Return the [X, Y] coordinate for the center point of the cell that contains the specified text.  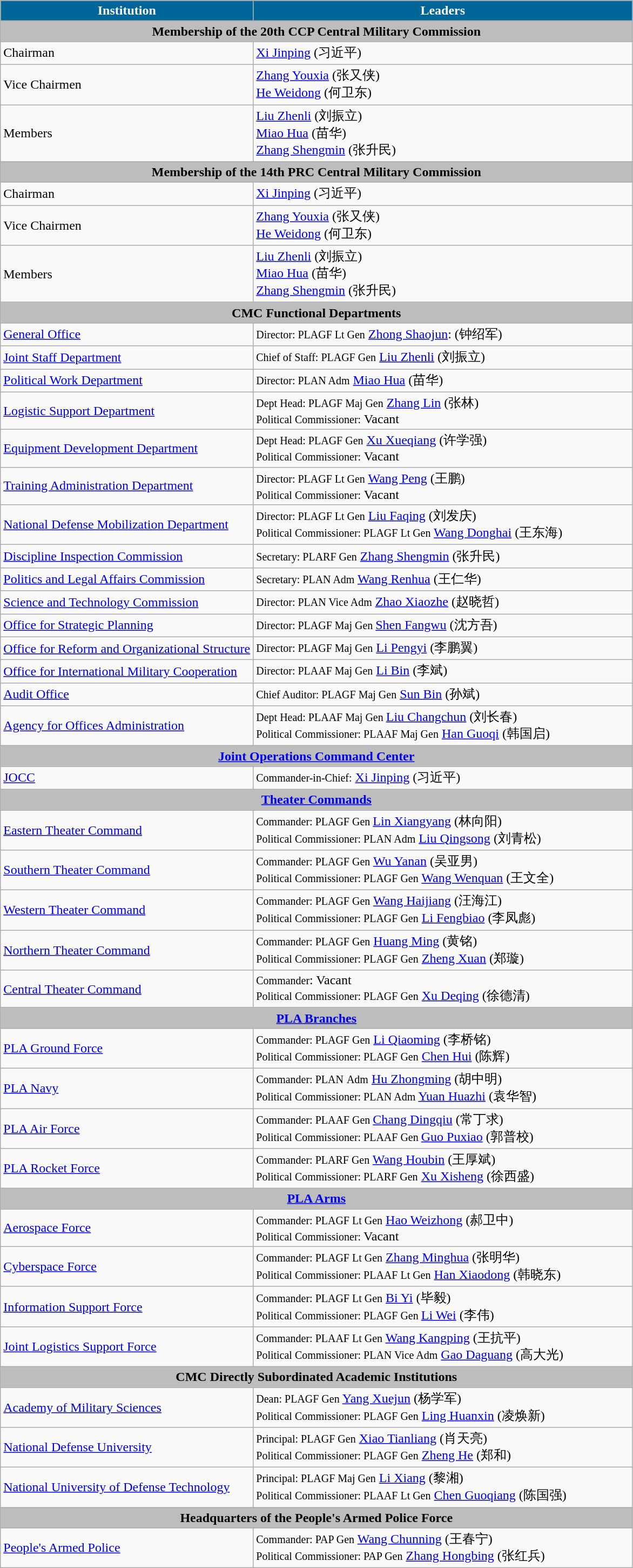
Commander: PLARF Gen Wang Houbin (王厚斌)Political Commissioner: PLARF Gen Xu Xisheng (徐西盛) [443, 1169]
Secretary: PLAN Adm Wang Renhua (王仁华) [443, 579]
Northern Theater Command [127, 950]
Commander: PLAGF Gen Wang Haijiang (汪海江)Political Commissioner: PLAGF Gen Li Fengbiao (李凤彪) [443, 910]
General Office [127, 334]
Commander: PLAGF Gen Wu Yanan (吴亚男)Political Commissioner: PLAGF Gen Wang Wenquan (王文全) [443, 870]
Commander: PLAGF Gen Li Qiaoming (李桥铭) Political Commissioner: PLAGF Gen Chen Hui (陈辉) [443, 1048]
Science and Technology Commission [127, 602]
Theater Commands [316, 799]
PLA Navy [127, 1088]
Commander: PLAGF Gen Lin Xiangyang (林向阳) Political Commissioner: PLAN Adm Liu Qingsong (刘青松) [443, 830]
Audit Office [127, 694]
Director: PLAN Adm Miao Hua (苗华) [443, 381]
Secretary: PLARF Gen Zhang Shengmin (张升民) [443, 557]
Commander: PLAGF Gen Huang Ming (黄铭)Political Commissioner: PLAGF Gen Zheng Xuan (郑璇) [443, 950]
Logistic Support Department [127, 411]
Director: PLAGF Lt Gen Wang Peng (王鹏)Political Commissioner: Vacant [443, 486]
Liu Zhenli (刘振立)Miao Hua (苗华) Zhang Shengmin (张升民) [443, 134]
Director: PLAGF Lt Gen Zhong Shaojun: (钟绍军) [443, 334]
Joint Logistics Support Force [127, 1346]
Commander: PLAGF Lt Gen Hao Weizhong (郝卫中) Political Commissioner: Vacant [443, 1228]
Commander: PLAAF Gen Chang Dingqiu (常丁求)Political Commissioner: PLAAF Gen Guo Puxiao (郭普校) [443, 1128]
Commander: Vacant Political Commissioner: PLAGF Gen Xu Deqing (徐德清) [443, 989]
PLA Branches [316, 1018]
PLA Air Force [127, 1128]
Central Theater Command [127, 989]
Eastern Theater Command [127, 830]
Western Theater Command [127, 910]
Dept Head: PLAGF Gen Xu Xueqiang (许学强) Political Commissioner: Vacant [443, 449]
Liu Zhenli (刘振立)Miao Hua (苗华)Zhang Shengmin (张升民) [443, 274]
National University of Defense Technology [127, 1487]
Joint Staff Department [127, 358]
Membership of the 20th CCP Central Military Commission [316, 31]
Office for Reform and Organizational Structure [127, 649]
Joint Operations Command Center [316, 756]
Training Administration Department [127, 486]
Cyberspace Force [127, 1266]
Director: PLAGF Maj Gen Li Pengyi (李鹏翼) [443, 649]
PLA Ground Force [127, 1048]
Commander: PAP Gen Wang Chunning (王春宁)Political Commissioner: PAP Gen Zhang Hongbing (张红兵) [443, 1548]
Commander: PLAGF Lt Gen Zhang Minghua (张明华) Political Commissioner: PLAAF Lt Gen Han Xiaodong (韩晓东) [443, 1266]
Commander: PLAN Adm Hu Zhongming (胡中明)Political Commissioner: PLAN Adm Yuan Huazhi (袁华智) [443, 1088]
People's Armed Police [127, 1548]
Principal: PLAGF Gen Xiao Tianliang (肖天亮) Political Commissioner: PLAGF Gen Zheng He (郑和) [443, 1447]
Leaders [443, 11]
Aerospace Force [127, 1228]
Politics and Legal Affairs Commission [127, 579]
CMC Directly Subordinated Academic Institutions [316, 1377]
PLA Rocket Force [127, 1169]
Discipline Inspection Commission [127, 557]
Institution [127, 11]
National Defense University [127, 1447]
Dept Head: PLAGF Maj Gen Zhang Lin (张林) Political Commissioner: Vacant [443, 411]
National Defense Mobilization Department [127, 525]
Commander: PLAGF Lt Gen Bi Yi (毕毅) Political Commissioner: PLAGF Gen Li Wei (李伟) [443, 1306]
Commander-in-Chief: Xi Jinping (习近平) [443, 778]
Office for International Military Cooperation [127, 671]
JOCC [127, 778]
Southern Theater Command [127, 870]
Membership of the 14th PRC Central Military Commission [316, 172]
CMC Functional Departments [316, 312]
Director: PLAGF Maj Gen Shen Fangwu (沈方吾) [443, 626]
Dean: PLAGF Gen Yang Xuejun (杨学军)Political Commissioner: PLAGF Gen Ling Huanxin (凌焕新) [443, 1407]
PLA Arms [316, 1199]
Chief of Staff: PLAGF Gen Liu Zhenli (刘振立) [443, 358]
Chief Auditor: PLAGF Maj Gen Sun Bin (孙斌) [443, 694]
Political Work Department [127, 381]
Principal: PLAGF Maj Gen Li Xiang (黎湘) Political Commissioner: PLAAF Lt Gen Chen Guoqiang (陈国强) [443, 1487]
Director: PLAGF Lt Gen Liu Faqing (刘发庆) Political Commissioner: PLAGF Lt Gen Wang Donghai (王东海) [443, 525]
Equipment Development Department [127, 449]
Information Support Force [127, 1306]
Director: PLAN Vice Adm Zhao Xiaozhe (赵晓哲) [443, 602]
Director: PLAAF Maj Gen Li Bin (李斌) [443, 671]
Academy of Military Sciences [127, 1407]
Headquarters of the People's Armed Police Force [316, 1518]
Dept Head: PLAAF Maj Gen Liu Changchun (刘长春)Political Commissioner: PLAAF Maj Gen Han Guoqi (韩国启) [443, 726]
Commander: PLAAF Lt Gen Wang Kangping (王抗平)Political Commissioner: PLAN Vice Adm Gao Daguang (高大光) [443, 1346]
Agency for Offices Administration [127, 726]
Office for Strategic Planning [127, 626]
